From the cell containing the given text, extract its center point as (x, y) coordinate. 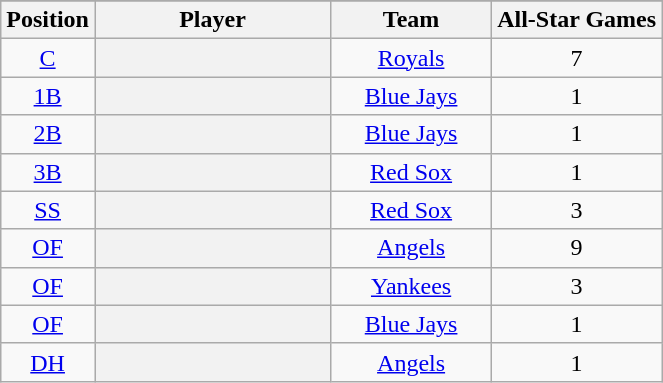
1B (48, 96)
Team (412, 20)
C (48, 58)
Player (212, 20)
SS (48, 210)
7 (577, 58)
3B (48, 172)
Yankees (412, 286)
Royals (412, 58)
All-Star Games (577, 20)
DH (48, 362)
9 (577, 248)
2B (48, 134)
Position (48, 20)
